From the cell containing the given text, extract its center point as [x, y] coordinate. 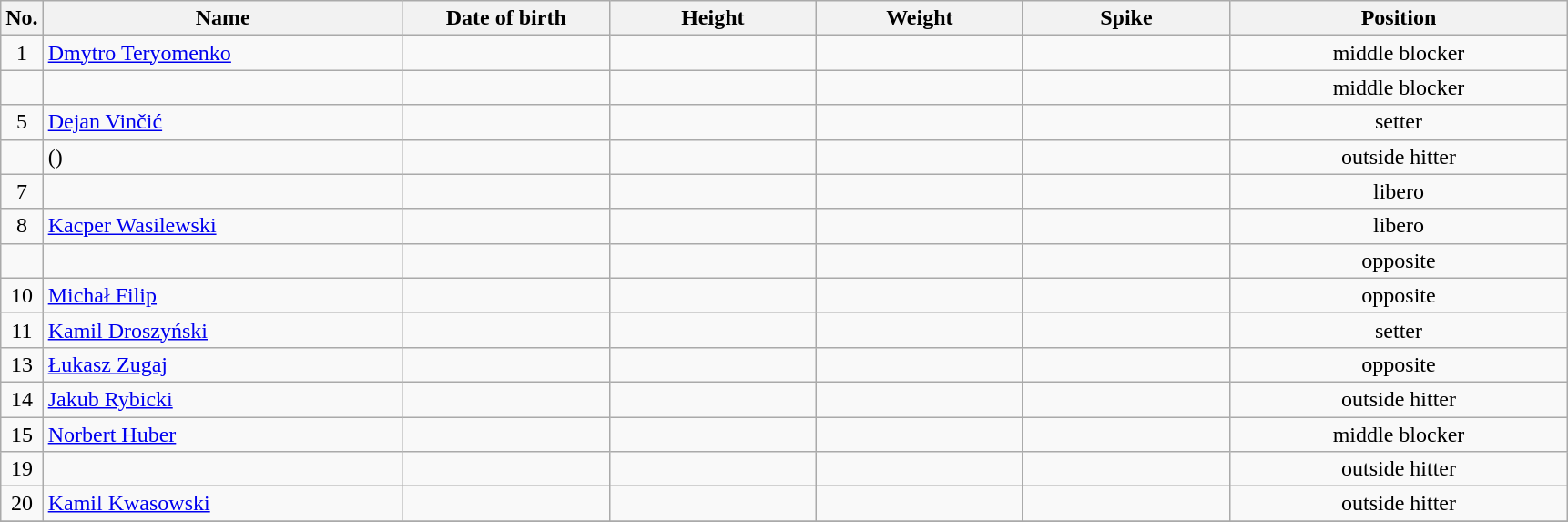
10 [22, 295]
Jakub Rybicki [222, 399]
Kacper Wasilewski [222, 226]
Kamil Kwasowski [222, 504]
Position [1399, 18]
No. [22, 18]
8 [22, 226]
Name [222, 18]
Łukasz Zugaj [222, 364]
19 [22, 469]
5 [22, 122]
Date of birth [506, 18]
11 [22, 330]
Norbert Huber [222, 435]
Dmytro Teryomenko [222, 53]
Spike [1125, 18]
Weight [920, 18]
20 [22, 504]
1 [22, 53]
13 [22, 364]
Kamil Droszyński [222, 330]
15 [22, 435]
Height [712, 18]
Dejan Vinčić [222, 122]
() [222, 157]
Michał Filip [222, 295]
7 [22, 191]
14 [22, 399]
